Search for the cell housing the specified text and yield its [X, Y] center coordinate. 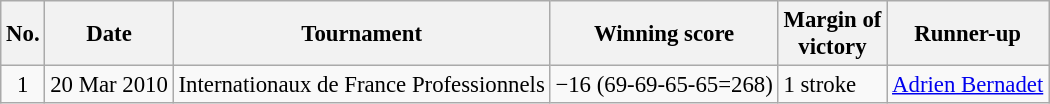
Winning score [664, 34]
20 Mar 2010 [109, 85]
Date [109, 34]
−16 (69-69-65-65=268) [664, 85]
Margin ofvictory [832, 34]
1 stroke [832, 85]
Internationaux de France Professionnels [362, 85]
Adrien Bernadet [968, 85]
No. [23, 34]
Tournament [362, 34]
Runner-up [968, 34]
1 [23, 85]
